Identify which cell holds the provided text, then report its [x, y] central coordinate. 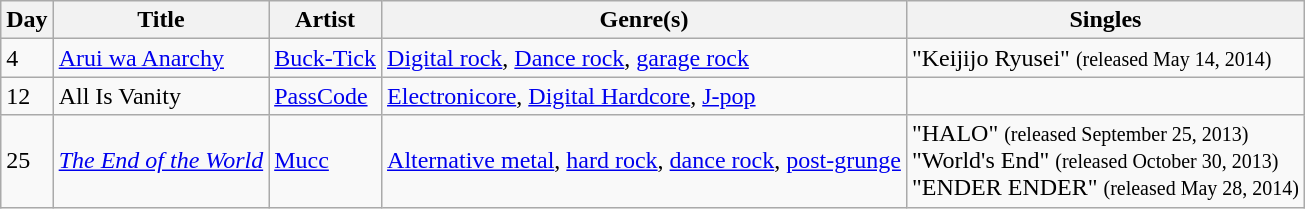
Singles [1105, 20]
Electronicore, Digital Hardcore, J-pop [644, 96]
Mucc [326, 161]
12 [27, 96]
PassCode [326, 96]
Digital rock, Dance rock, garage rock [644, 58]
Genre(s) [644, 20]
All Is Vanity [161, 96]
Alternative metal, hard rock, dance rock, post-grunge [644, 161]
4 [27, 58]
Buck-Tick [326, 58]
Day [27, 20]
The End of the World [161, 161]
Title [161, 20]
"Keijijo Ryusei" (released May 14, 2014) [1105, 58]
Artist [326, 20]
Arui wa Anarchy [161, 58]
25 [27, 161]
"HALO" (released September 25, 2013)"World's End" (released October 30, 2013)"ENDER ENDER" (released May 28, 2014) [1105, 161]
